Return [x, y] of the center of cell containing provided text 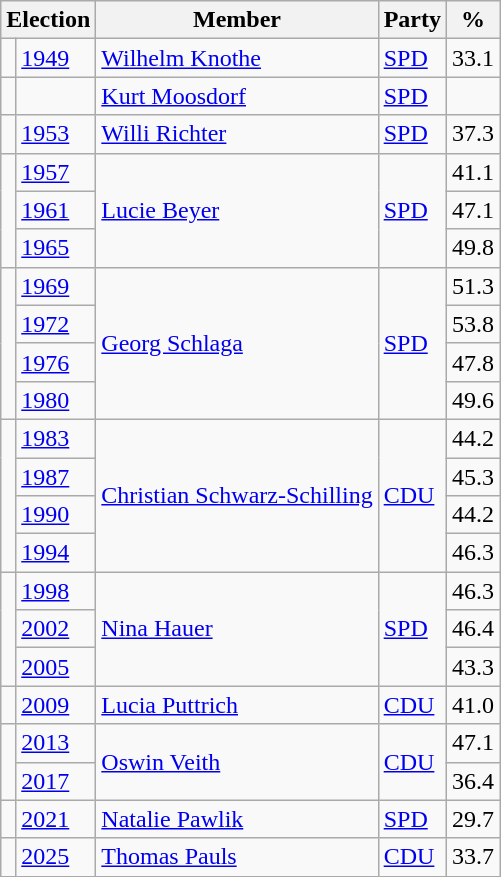
2025 [56, 857]
33.1 [474, 58]
2005 [56, 667]
29.7 [474, 819]
1983 [56, 438]
51.3 [474, 286]
36.4 [474, 781]
1976 [56, 362]
1953 [56, 134]
37.3 [474, 134]
Nina Hauer [237, 629]
Willi Richter [237, 134]
1961 [56, 210]
41.0 [474, 705]
2021 [56, 819]
1972 [56, 324]
1998 [56, 591]
Natalie Pawlik [237, 819]
1994 [56, 553]
Member [237, 20]
41.1 [474, 172]
49.6 [474, 400]
1969 [56, 286]
Kurt Moosdorf [237, 96]
1987 [56, 477]
1957 [56, 172]
47.8 [474, 362]
Christian Schwarz-Schilling [237, 495]
1980 [56, 400]
Thomas Pauls [237, 857]
33.7 [474, 857]
43.3 [474, 667]
Lucia Puttrich [237, 705]
Lucie Beyer [237, 210]
Georg Schlaga [237, 343]
Election [48, 20]
2009 [56, 705]
1990 [56, 515]
Oswin Veith [237, 762]
45.3 [474, 477]
46.4 [474, 629]
2013 [56, 743]
53.8 [474, 324]
Wilhelm Knothe [237, 58]
Party [412, 20]
2017 [56, 781]
49.8 [474, 248]
2002 [56, 629]
1949 [56, 58]
% [474, 20]
1965 [56, 248]
